From the cell containing the given text, extract its center point as [x, y] coordinate. 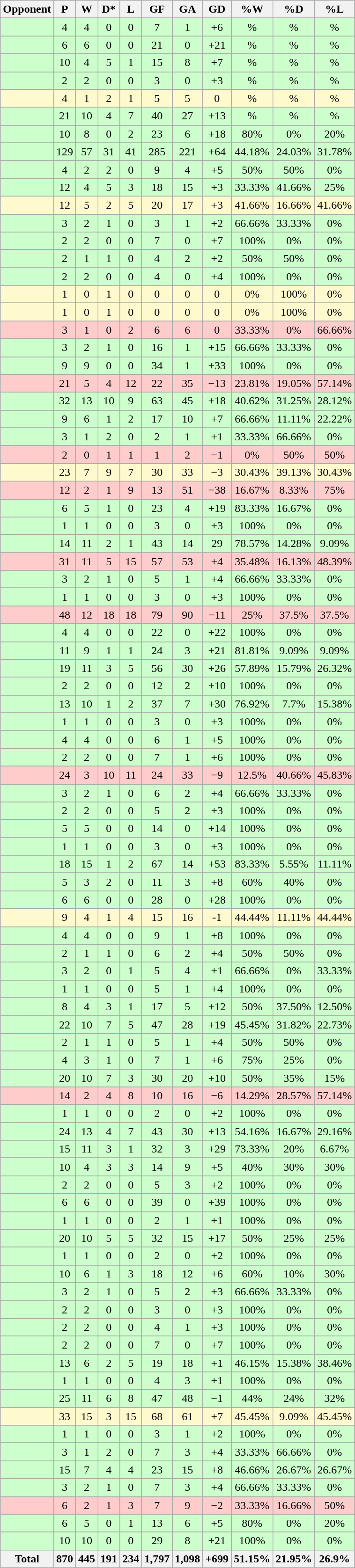
Opponent [27, 9]
68 [157, 1416]
%W [252, 9]
GD [217, 9]
24.03% [294, 152]
44% [252, 1399]
51 [187, 490]
31.78% [334, 152]
37 [157, 704]
61 [187, 1416]
-1 [217, 918]
14.28% [294, 544]
63 [157, 401]
−13 [217, 383]
41 [131, 152]
8.33% [294, 490]
191 [109, 1559]
35% [294, 1078]
19.05% [294, 383]
129 [65, 152]
26.9% [334, 1559]
−9 [217, 775]
54.16% [252, 1131]
+28 [217, 900]
−3 [217, 472]
%D [294, 9]
28.12% [334, 401]
7.7% [294, 704]
+12 [217, 1006]
GA [187, 9]
25 [65, 1399]
53 [187, 562]
44.18% [252, 152]
27 [187, 116]
51.15% [252, 1559]
GF [157, 9]
35.48% [252, 562]
+53 [217, 864]
6.67% [334, 1149]
90 [187, 615]
−2 [217, 1505]
67 [157, 864]
P [65, 9]
79 [157, 615]
5.55% [294, 864]
40.66% [294, 775]
26.32% [334, 668]
16.13% [294, 562]
31.82% [294, 1024]
15.79% [294, 668]
38.46% [334, 1363]
46.66% [252, 1470]
31.25% [294, 401]
57.89% [252, 668]
1,098 [187, 1559]
15% [334, 1078]
−38 [217, 490]
40.62% [252, 401]
22.73% [334, 1024]
+33 [217, 365]
12.5% [252, 775]
445 [87, 1559]
+30 [217, 704]
56 [157, 668]
−6 [217, 1096]
%L [334, 9]
39.13% [294, 472]
73.33% [252, 1149]
+15 [217, 348]
28.57% [294, 1096]
21.95% [294, 1559]
22.22% [334, 419]
81.81% [252, 650]
29.16% [334, 1131]
1,797 [157, 1559]
+14 [217, 829]
221 [187, 152]
D* [109, 9]
78.57% [252, 544]
+17 [217, 1238]
45.83% [334, 775]
10% [294, 1274]
−11 [217, 615]
23.81% [252, 383]
48.39% [334, 562]
14.29% [252, 1096]
12.50% [334, 1006]
+26 [217, 668]
76.92% [252, 704]
46.15% [252, 1363]
34 [157, 365]
Total [27, 1559]
+22 [217, 633]
45 [187, 401]
37.50% [294, 1006]
870 [65, 1559]
+39 [217, 1203]
L [131, 9]
35 [187, 383]
40 [157, 116]
39 [157, 1203]
32% [334, 1399]
285 [157, 152]
234 [131, 1559]
+699 [217, 1559]
24% [294, 1399]
+29 [217, 1149]
W [87, 9]
+64 [217, 152]
